Extract the (X, Y) coordinate from the center of the cell holding the provided text.  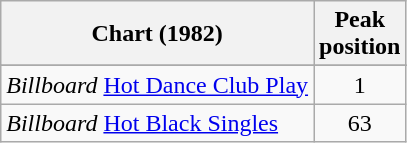
Billboard Hot Dance Club Play (158, 85)
1 (360, 85)
Billboard Hot Black Singles (158, 123)
Peakposition (360, 34)
Chart (1982) (158, 34)
63 (360, 123)
